For the text-containing cell, return its midpoint in (x, y) coordinate format. 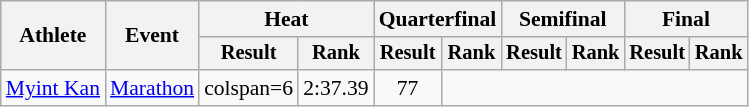
Quarterfinal (438, 19)
Heat (286, 19)
Semifinal (562, 19)
Athlete (53, 36)
Final (686, 19)
Event (152, 36)
Myint Kan (53, 88)
2:37.39 (336, 88)
Marathon (152, 88)
77 (408, 88)
colspan=6 (248, 88)
